Output the [X, Y] coordinate of the center of the cell containing the given text.  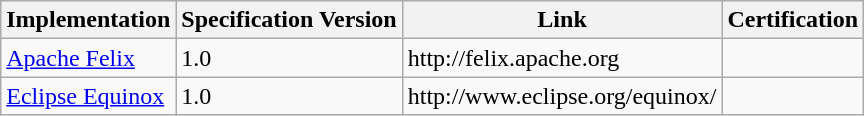
http://www.eclipse.org/equinox/ [562, 96]
Eclipse Equinox [88, 96]
Link [562, 20]
Implementation [88, 20]
Certification [793, 20]
Specification Version [289, 20]
http://felix.apache.org [562, 58]
Apache Felix [88, 58]
